From the cell containing the given text, extract its center point as (X, Y) coordinate. 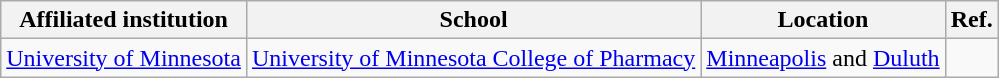
School (473, 20)
University of Minnesota College of Pharmacy (473, 58)
Ref. (972, 20)
Affiliated institution (124, 20)
Minneapolis and Duluth (823, 58)
University of Minnesota (124, 58)
Location (823, 20)
